Identify which cell holds the provided text, then report its (x, y) central coordinate. 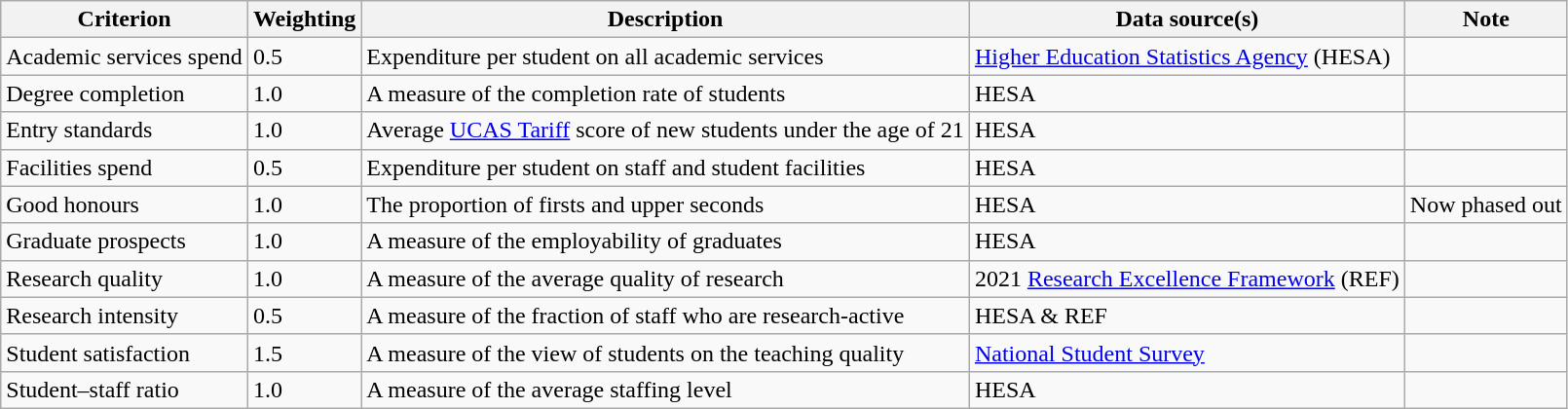
A measure of the view of students on the teaching quality (666, 353)
Student–staff ratio (125, 390)
Expenditure per student on all academic services (666, 56)
A measure of the employability of graduates (666, 242)
Research quality (125, 279)
HESA & REF (1186, 316)
Student satisfaction (125, 353)
Higher Education Statistics Agency (HESA) (1186, 56)
Data source(s) (1186, 19)
Description (666, 19)
Research intensity (125, 316)
Note (1486, 19)
Entry standards (125, 130)
Degree completion (125, 93)
1.5 (304, 353)
Academic services spend (125, 56)
Average UCAS Tariff score of new students under the age of 21 (666, 130)
Graduate prospects (125, 242)
The proportion of firsts and upper seconds (666, 204)
Now phased out (1486, 204)
A measure of the completion rate of students (666, 93)
Good honours (125, 204)
A measure of the average quality of research (666, 279)
Facilities spend (125, 167)
Weighting (304, 19)
Criterion (125, 19)
2021 Research Excellence Framework (REF) (1186, 279)
Expenditure per student on staff and student facilities (666, 167)
National Student Survey (1186, 353)
A measure of the fraction of staff who are research-active (666, 316)
A measure of the average staffing level (666, 390)
